Return the [x, y] coordinate for the center point of the cell that contains the specified text.  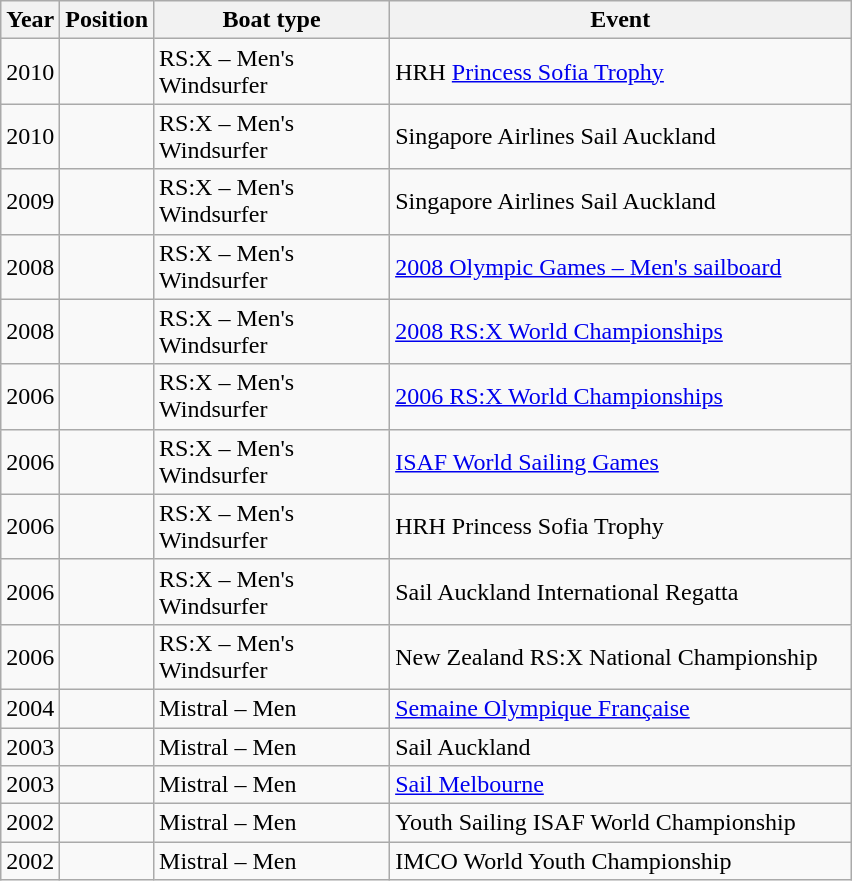
Sail Melbourne [620, 785]
Semaine Olympique Française [620, 708]
ISAF World Sailing Games [620, 462]
2004 [30, 708]
Youth Sailing ISAF World Championship [620, 823]
2009 [30, 202]
2008 RS:X World Championships [620, 332]
New Zealand RS:X National Championship [620, 656]
Boat type [272, 20]
Sail Auckland [620, 747]
2008 Olympic Games – Men's sailboard [620, 266]
Position [107, 20]
IMCO World Youth Championship [620, 861]
2006 RS:X World Championships [620, 396]
Event [620, 20]
Year [30, 20]
Sail Auckland International Regatta [620, 592]
